Scan for the cell matching the given text and deliver its [x, y] coordinate at center. 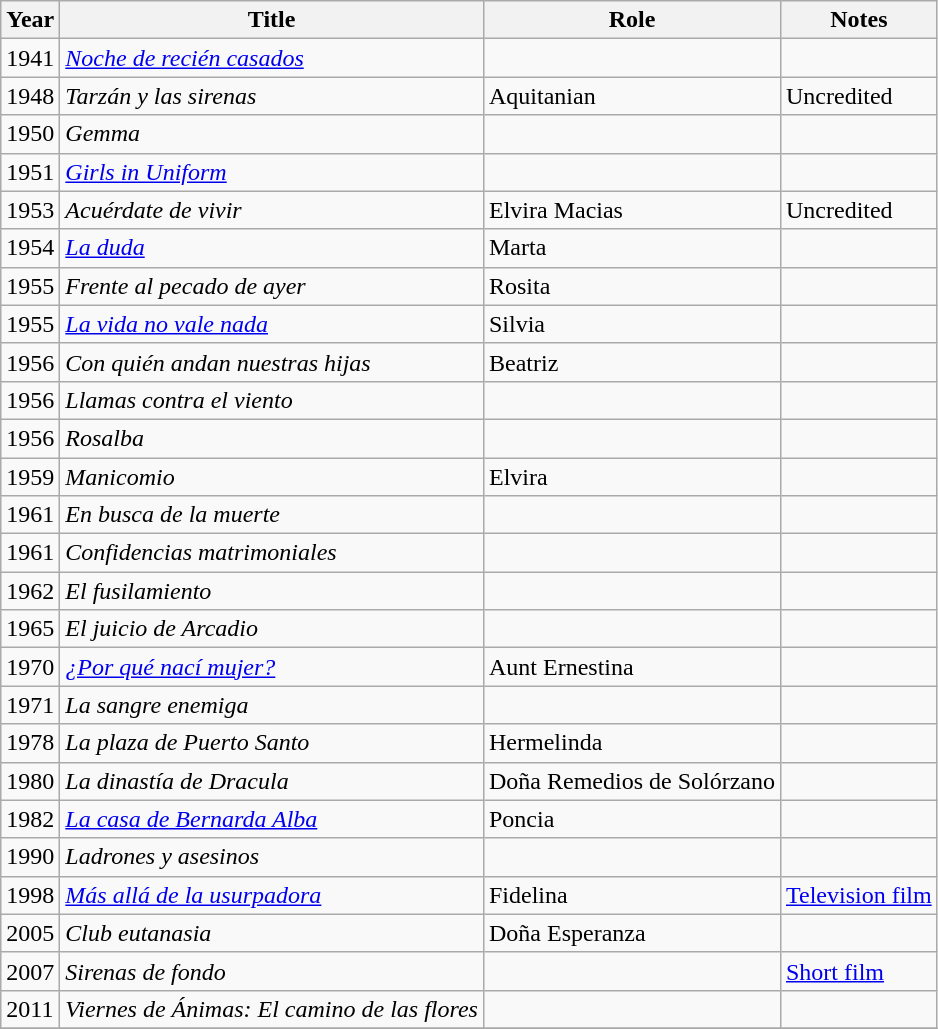
Manicomio [272, 477]
Hermelinda [632, 743]
Elvira [632, 477]
1953 [30, 210]
Sirenas de fondo [272, 971]
2011 [30, 1009]
1948 [30, 96]
Doña Remedios de Solórzano [632, 781]
Viernes de Ánimas: El camino de las flores [272, 1009]
Ladrones y asesinos [272, 857]
Noche de recién casados [272, 58]
¿Por qué nací mujer? [272, 667]
1962 [30, 591]
Tarzán y las sirenas [272, 96]
El juicio de Arcadio [272, 629]
2007 [30, 971]
1971 [30, 705]
Doña Esperanza [632, 933]
Notes [858, 20]
1980 [30, 781]
Year [30, 20]
1965 [30, 629]
Television film [858, 895]
1982 [30, 819]
Gemma [272, 134]
Role [632, 20]
1998 [30, 895]
Silvia [632, 324]
En busca de la muerte [272, 515]
1941 [30, 58]
Acuérdate de vivir [272, 210]
Aunt Ernestina [632, 667]
Más allá de la usurpadora [272, 895]
La casa de Bernarda Alba [272, 819]
Club eutanasia [272, 933]
Aquitanian [632, 96]
1950 [30, 134]
La duda [272, 248]
Rosita [632, 286]
Confidencias matrimoniales [272, 553]
Short film [858, 971]
1970 [30, 667]
1990 [30, 857]
2005 [30, 933]
Llamas contra el viento [272, 400]
Fidelina [632, 895]
1954 [30, 248]
La sangre enemiga [272, 705]
Elvira Macias [632, 210]
Rosalba [272, 438]
Poncia [632, 819]
1951 [30, 172]
Marta [632, 248]
Girls in Uniform [272, 172]
1978 [30, 743]
El fusilamiento [272, 591]
La plaza de Puerto Santo [272, 743]
Beatriz [632, 362]
La dinastía de Dracula [272, 781]
La vida no vale nada [272, 324]
Frente al pecado de ayer [272, 286]
Title [272, 20]
1959 [30, 477]
Con quién andan nuestras hijas [272, 362]
